Extract the [X, Y] coordinate from the center of the cell holding the provided text.  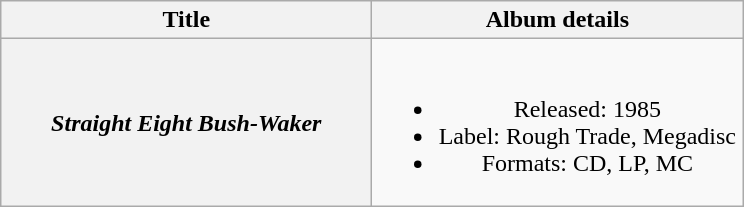
Straight Eight Bush-Waker [186, 122]
Title [186, 20]
Released: 1985Label: Rough Trade, MegadiscFormats: CD, LP, MC [558, 122]
Album details [558, 20]
